Pinpoint the cell where the given text exists, returning its [x, y] midpoint coordinate. 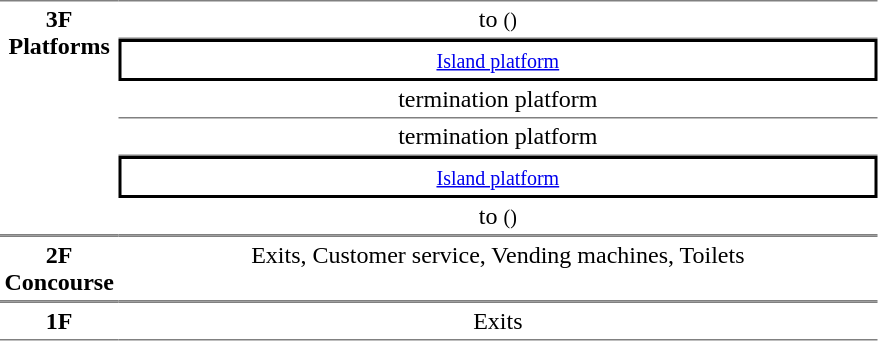
2FConcourse [59, 269]
Exits, Customer service, Vending machines, Toilets [498, 269]
1F [59, 322]
3FPlatforms [59, 118]
Exits [498, 322]
